From the cell containing the given text, extract its center point as [X, Y] coordinate. 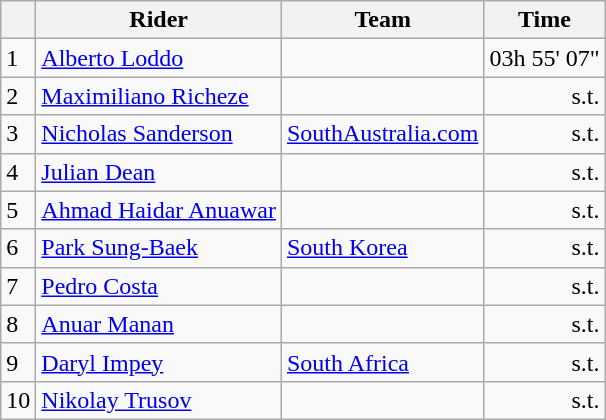
Daryl Impey [159, 362]
Team [382, 20]
03h 55' 07" [544, 58]
2 [18, 96]
6 [18, 248]
Maximiliano Richeze [159, 96]
South Korea [382, 248]
10 [18, 400]
Julian Dean [159, 172]
Nikolay Trusov [159, 400]
Park Sung-Baek [159, 248]
SouthAustralia.com [382, 134]
3 [18, 134]
1 [18, 58]
9 [18, 362]
4 [18, 172]
Pedro Costa [159, 286]
Time [544, 20]
Rider [159, 20]
7 [18, 286]
Nicholas Sanderson [159, 134]
Ahmad Haidar Anuawar [159, 210]
5 [18, 210]
South Africa [382, 362]
Anuar Manan [159, 324]
Alberto Loddo [159, 58]
8 [18, 324]
